For the text-containing cell, return its midpoint in [X, Y] coordinate format. 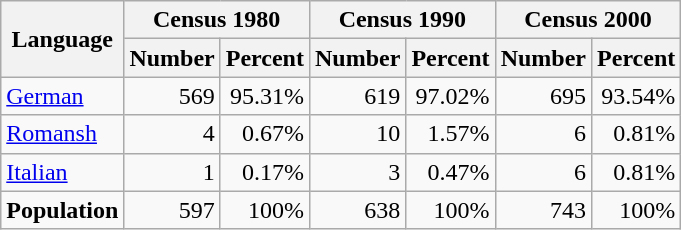
Romansh [62, 134]
695 [543, 96]
Census 1980 [217, 20]
Population [62, 210]
0.47% [450, 172]
597 [172, 210]
743 [543, 210]
3 [357, 172]
Italian [62, 172]
Census 1990 [402, 20]
4 [172, 134]
10 [357, 134]
Language [62, 39]
0.67% [264, 134]
1 [172, 172]
95.31% [264, 96]
619 [357, 96]
638 [357, 210]
German [62, 96]
0.17% [264, 172]
569 [172, 96]
93.54% [636, 96]
97.02% [450, 96]
Census 2000 [588, 20]
1.57% [450, 134]
